Return the [x, y] coordinate for the center point of the cell that contains the specified text.  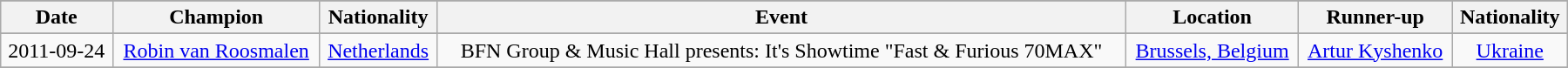
Netherlands [378, 51]
BFN Group & Music Hall presents: It's Showtime "Fast & Furious 70MAX" [781, 51]
2011-09-24 [56, 51]
Champion [216, 17]
Artur Kyshenko [1375, 51]
Brussels, Belgium [1213, 51]
Robin van Roosmalen [216, 51]
Event [781, 17]
Runner-up [1375, 17]
Date [56, 17]
Location [1213, 17]
Ukraine [1511, 51]
